Find where the given text appears and provide that cell's center as [x, y] coordinate. 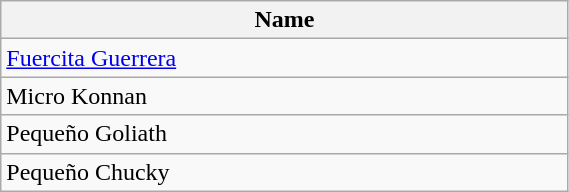
Micro Konnan [284, 96]
Pequeño Chucky [284, 172]
Name [284, 20]
Fuercita Guerrera [284, 58]
Pequeño Goliath [284, 134]
